Scan for the cell matching the given text and deliver its (X, Y) coordinate at center. 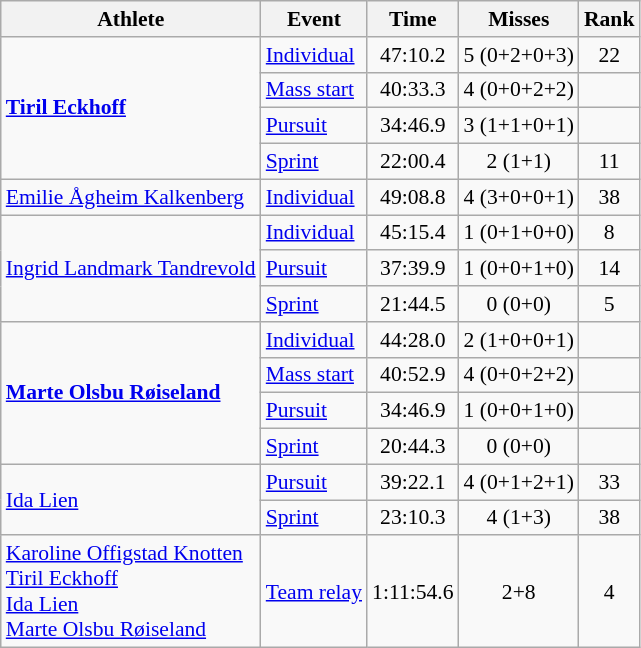
33 (610, 482)
21:44.5 (412, 304)
2 (1+0+0+1) (519, 340)
8 (610, 233)
20:44.3 (412, 447)
Athlete (131, 19)
4 (0+1+2+1) (519, 482)
Ida Lien (131, 500)
23:10.3 (412, 518)
3 (1+1+0+1) (519, 126)
Team relay (314, 592)
37:39.9 (412, 269)
49:08.8 (412, 197)
44:28.0 (412, 340)
2 (1+1) (519, 162)
14 (610, 269)
2+8 (519, 592)
47:10.2 (412, 55)
45:15.4 (412, 233)
39:22.1 (412, 482)
22 (610, 55)
5 (610, 304)
1 (0+1+0+0) (519, 233)
Emilie Ågheim Kalkenberg (131, 197)
5 (0+2+0+3) (519, 55)
Rank (610, 19)
Tiril Eckhoff (131, 108)
Karoline Offigstad Knotten Tiril Eckhoff Ida Lien Marte Olsbu Røiseland (131, 592)
4 (3+0+0+1) (519, 197)
40:33.3 (412, 90)
Ingrid Landmark Tandrevold (131, 268)
Time (412, 19)
Event (314, 19)
22:00.4 (412, 162)
1:11:54.6 (412, 592)
11 (610, 162)
Marte Olsbu Røiseland (131, 393)
40:52.9 (412, 375)
4 (1+3) (519, 518)
Misses (519, 19)
4 (610, 592)
